Search for the cell housing the specified text and yield its [X, Y] center coordinate. 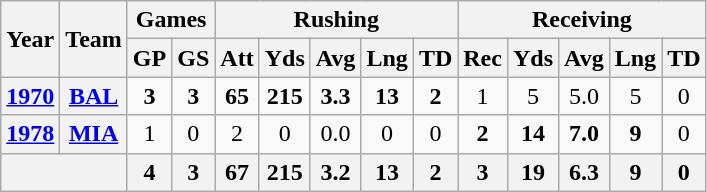
Year [30, 39]
4 [149, 172]
5.0 [584, 96]
Rec [483, 58]
Team [94, 39]
67 [237, 172]
3.2 [336, 172]
1978 [30, 134]
MIA [94, 134]
Games [170, 20]
3.3 [336, 96]
Att [237, 58]
Receiving [582, 20]
1970 [30, 96]
7.0 [584, 134]
Rushing [336, 20]
0.0 [336, 134]
14 [532, 134]
GP [149, 58]
19 [532, 172]
BAL [94, 96]
65 [237, 96]
6.3 [584, 172]
GS [194, 58]
